Extract the (x, y) coordinate from the center of the cell holding the provided text.  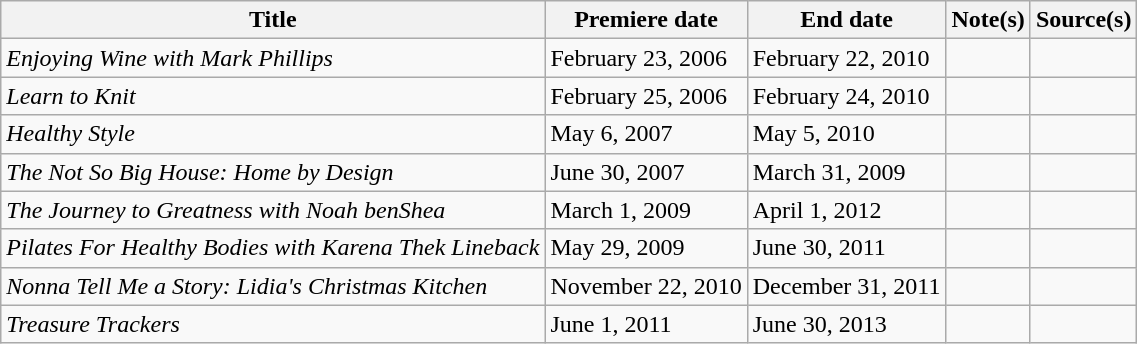
February 23, 2006 (646, 58)
Treasure Trackers (273, 324)
June 30, 2011 (846, 248)
The Not So Big House: Home by Design (273, 172)
Nonna Tell Me a Story: Lidia's Christmas Kitchen (273, 286)
March 1, 2009 (646, 210)
May 29, 2009 (646, 248)
June 1, 2011 (646, 324)
November 22, 2010 (646, 286)
Premiere date (646, 20)
June 30, 2007 (646, 172)
June 30, 2013 (846, 324)
The Journey to Greatness with Noah benShea (273, 210)
March 31, 2009 (846, 172)
February 24, 2010 (846, 96)
December 31, 2011 (846, 286)
Pilates For Healthy Bodies with Karena Thek Lineback (273, 248)
May 6, 2007 (646, 134)
April 1, 2012 (846, 210)
Note(s) (988, 20)
Learn to Knit (273, 96)
May 5, 2010 (846, 134)
Healthy Style (273, 134)
Source(s) (1084, 20)
Title (273, 20)
End date (846, 20)
Enjoying Wine with Mark Phillips (273, 58)
February 22, 2010 (846, 58)
February 25, 2006 (646, 96)
